Search for the cell housing the specified text and yield its [X, Y] center coordinate. 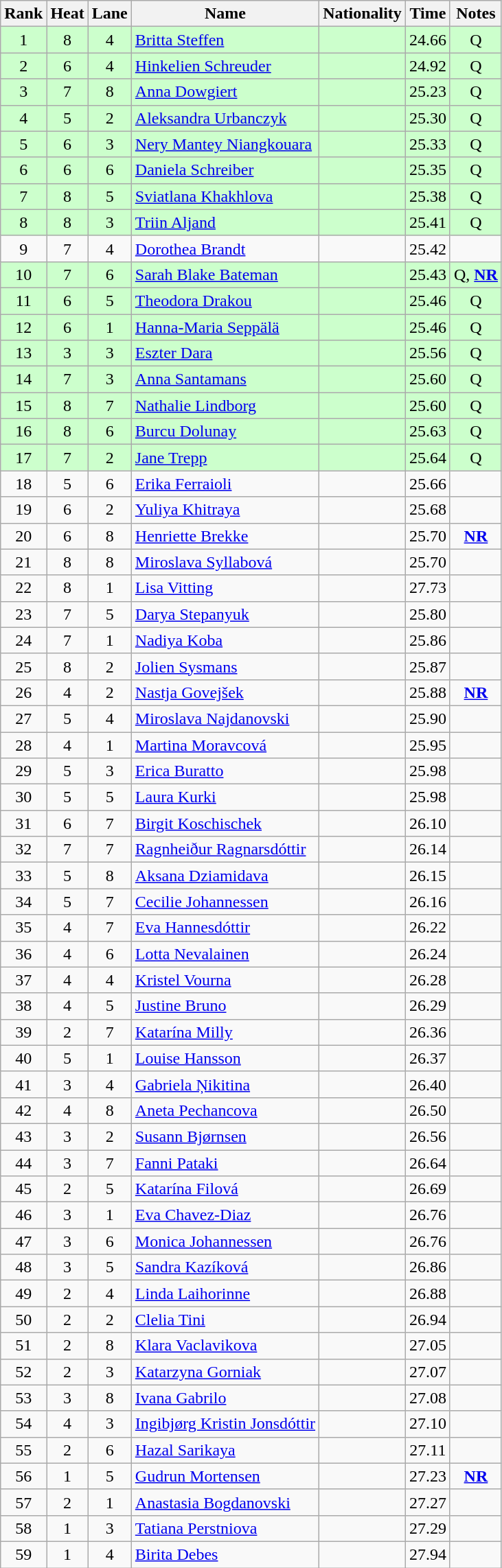
Lisa Vitting [225, 588]
25.23 [427, 92]
25.64 [427, 458]
24.66 [427, 40]
25.41 [427, 222]
27.07 [427, 1372]
Laura Kurki [225, 797]
27.94 [427, 1554]
54 [23, 1424]
Gudrun Mortensen [225, 1476]
27.05 [427, 1346]
15 [23, 406]
26.29 [427, 1006]
53 [23, 1398]
26.40 [427, 1084]
24.92 [427, 66]
25.68 [427, 510]
26.36 [427, 1032]
25.63 [427, 432]
40 [23, 1058]
46 [23, 1215]
Eszter Dara [225, 353]
9 [23, 248]
25.87 [427, 666]
25.88 [427, 692]
48 [23, 1267]
26.88 [427, 1294]
Time [427, 14]
Jolien Sysmans [225, 666]
Nathalie Lindborg [225, 406]
27.29 [427, 1528]
Burcu Dolunay [225, 432]
37 [23, 980]
39 [23, 1032]
Lotta Nevalainen [225, 954]
27 [23, 718]
12 [23, 327]
27.10 [427, 1424]
Ivana Gabrilo [225, 1398]
Kristel Vourna [225, 980]
23 [23, 614]
31 [23, 823]
Dorothea Brandt [225, 248]
Katarzyna Gorniak [225, 1372]
Triin Aljand [225, 222]
25.42 [427, 248]
49 [23, 1294]
Louise Hansson [225, 1058]
35 [23, 928]
25.33 [427, 144]
Katarína Milly [225, 1032]
Rank [23, 14]
58 [23, 1528]
26.37 [427, 1058]
59 [23, 1554]
Jane Trepp [225, 458]
Theodora Drakou [225, 301]
25.35 [427, 170]
Anna Dowgiert [225, 92]
14 [23, 379]
26.16 [427, 902]
Tatiana Perstniova [225, 1528]
29 [23, 771]
Birita Debes [225, 1554]
Sarah Blake Bateman [225, 274]
21 [23, 562]
17 [23, 458]
26.24 [427, 954]
Aneta Pechancova [225, 1110]
36 [23, 954]
20 [23, 536]
10 [23, 274]
25 [23, 666]
Klara Vaclavikova [225, 1346]
28 [23, 745]
26.10 [427, 823]
26.22 [427, 928]
38 [23, 1006]
Daniela Schreiber [225, 170]
25.80 [427, 614]
Henriette Brekke [225, 536]
Gabriela Ņikitina [225, 1084]
25.56 [427, 353]
Martina Moravcová [225, 745]
50 [23, 1320]
Clelia Tini [225, 1320]
47 [23, 1241]
26.50 [427, 1110]
Ragnheiður Ragnarsdóttir [225, 850]
Nationality [363, 14]
Miroslava Syllabová [225, 562]
57 [23, 1502]
Aksana Dziamidava [225, 876]
44 [23, 1163]
27.27 [427, 1502]
Monica Johannessen [225, 1241]
Eva Chavez-Diaz [225, 1215]
Aleksandra Urbanczyk [225, 118]
27.11 [427, 1450]
Nery Mantey Niangkouara [225, 144]
25.90 [427, 718]
Eva Hannesdóttir [225, 928]
26.64 [427, 1163]
Anastasia Bogdanovski [225, 1502]
52 [23, 1372]
Cecilie Johannessen [225, 902]
30 [23, 797]
34 [23, 902]
Nadiya Koba [225, 640]
Ingibjørg Kristin Jonsdóttir [225, 1424]
19 [23, 510]
27.08 [427, 1398]
Linda Laihorinne [225, 1294]
18 [23, 484]
24 [23, 640]
26.69 [427, 1189]
Birgit Koschischek [225, 823]
Britta Steffen [225, 40]
25.86 [427, 640]
43 [23, 1136]
26.28 [427, 980]
56 [23, 1476]
Anna Santamans [225, 379]
25.38 [427, 196]
Hanna-Maria Seppälä [225, 327]
Hazal Sarikaya [225, 1450]
Miroslava Najdanovski [225, 718]
26 [23, 692]
11 [23, 301]
Erika Ferraioli [225, 484]
Hinkelien Schreuder [225, 66]
41 [23, 1084]
Fanni Pataki [225, 1163]
Erica Buratto [225, 771]
16 [23, 432]
26.15 [427, 876]
Justine Bruno [225, 1006]
Katarína Filová [225, 1189]
27.23 [427, 1476]
Lane [110, 14]
26.56 [427, 1136]
Susann Bjørnsen [225, 1136]
Heat [67, 14]
25.30 [427, 118]
Sviatlana Khakhlova [225, 196]
Notes [475, 14]
26.94 [427, 1320]
42 [23, 1110]
51 [23, 1346]
25.95 [427, 745]
Darya Stepanyuk [225, 614]
Q, NR [475, 274]
13 [23, 353]
45 [23, 1189]
26.14 [427, 850]
25.43 [427, 274]
Name [225, 14]
Yuliya Khitraya [225, 510]
27.73 [427, 588]
33 [23, 876]
Sandra Kazíková [225, 1267]
22 [23, 588]
25.66 [427, 484]
55 [23, 1450]
Nastja Govejšek [225, 692]
26.86 [427, 1267]
32 [23, 850]
